Determine the (x, y) coordinate at the center of the cell enclosing the given text.  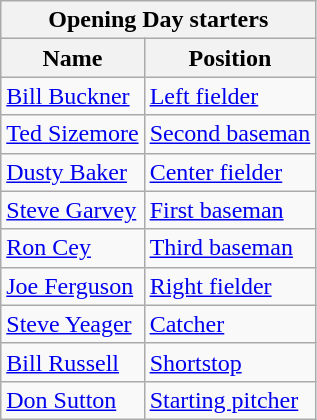
Catcher (230, 324)
Third baseman (230, 248)
Steve Yeager (72, 324)
Right fielder (230, 286)
Ted Sizemore (72, 134)
Bill Russell (72, 362)
Dusty Baker (72, 172)
Left fielder (230, 96)
Second baseman (230, 134)
First baseman (230, 210)
Center fielder (230, 172)
Don Sutton (72, 400)
Position (230, 58)
Name (72, 58)
Bill Buckner (72, 96)
Opening Day starters (158, 20)
Starting pitcher (230, 400)
Ron Cey (72, 248)
Joe Ferguson (72, 286)
Shortstop (230, 362)
Steve Garvey (72, 210)
